Return [X, Y] of the center of cell containing provided text 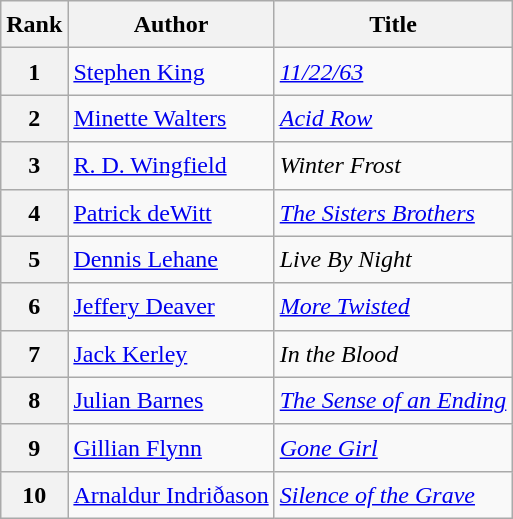
8 [34, 400]
Rank [34, 24]
6 [34, 306]
5 [34, 260]
Julian Barnes [171, 400]
11/22/63 [393, 72]
Title [393, 24]
R. D. Wingfield [171, 166]
Stephen King [171, 72]
Silence of the Grave [393, 494]
9 [34, 448]
The Sense of an Ending [393, 400]
4 [34, 212]
In the Blood [393, 354]
10 [34, 494]
1 [34, 72]
Patrick deWitt [171, 212]
Live By Night [393, 260]
Winter Frost [393, 166]
More Twisted [393, 306]
Jack Kerley [171, 354]
Acid Row [393, 118]
Arnaldur Indriðason [171, 494]
3 [34, 166]
The Sisters Brothers [393, 212]
2 [34, 118]
Gillian Flynn [171, 448]
Dennis Lehane [171, 260]
Author [171, 24]
Jeffery Deaver [171, 306]
Gone Girl [393, 448]
Minette Walters [171, 118]
7 [34, 354]
